Return the [x, y] coordinate for the center point of the cell that contains the specified text.  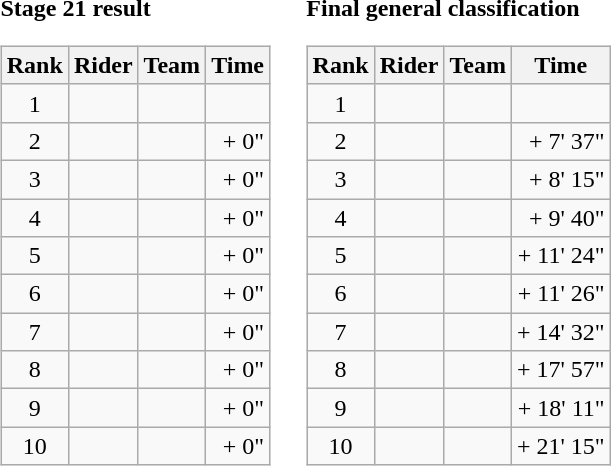
+ 11' 24" [560, 256]
+ 8' 15" [560, 179]
+ 9' 40" [560, 217]
+ 14' 32" [560, 332]
+ 7' 37" [560, 141]
+ 17' 57" [560, 370]
+ 18' 11" [560, 408]
+ 11' 26" [560, 294]
+ 21' 15" [560, 446]
